Identify which cell holds the provided text, then report its (x, y) central coordinate. 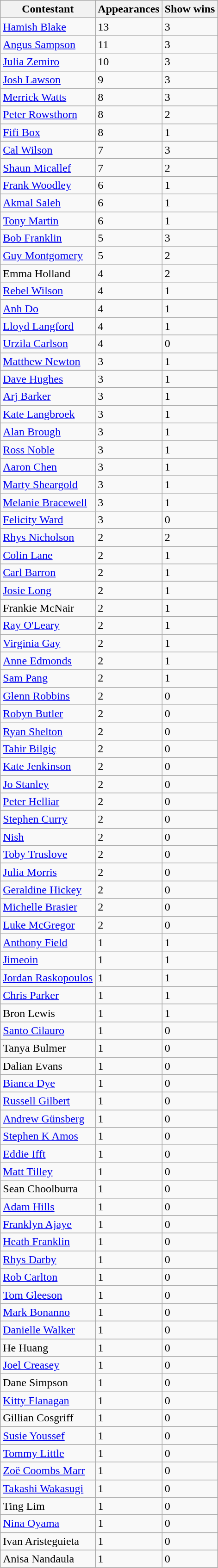
Hamish Blake (48, 27)
Santo Cilauro (48, 1030)
Zoë Coombs Marr (48, 1471)
Robyn Butler (48, 713)
Ting Lim (48, 1506)
Toby Truslove (48, 855)
Tony Martin (48, 221)
Rhys Darby (48, 1259)
Mark Bonanno (48, 1312)
Franklyn Ajaye (48, 1224)
Heath Franklin (48, 1242)
Appearances (129, 9)
Bob Franklin (48, 238)
13 (129, 27)
Cal Wilson (48, 150)
Anisa Nandaula (48, 1559)
10 (129, 62)
Matt Tilley (48, 1171)
Akmal Saleh (48, 203)
Peter Helliar (48, 802)
Tahir Bilgiç (48, 749)
Josie Long (48, 590)
Rhys Nicholson (48, 538)
Bianca Dye (48, 1084)
Dave Hughes (48, 379)
Chris Parker (48, 995)
Guy Montgomery (48, 256)
Susie Youssef (48, 1436)
9 (129, 80)
Arj Barker (48, 397)
Melanie Bracewell (48, 502)
Carl Barron (48, 573)
Nish (48, 837)
Tanya Bulmer (48, 1048)
Frank Woodley (48, 185)
Bron Lewis (48, 1013)
Colin Lane (48, 555)
Ray O'Leary (48, 626)
Danielle Walker (48, 1330)
Jo Stanley (48, 784)
Adam Hills (48, 1207)
Eddie Ifft (48, 1154)
Glenn Robbins (48, 696)
Frankie McNair (48, 608)
Merrick Watts (48, 97)
Stephen K Amos (48, 1136)
Luke McGregor (48, 925)
Kate Langbroek (48, 414)
Dalian Evans (48, 1066)
Urzila Carlson (48, 344)
Julia Zemiro (48, 62)
Russell Gilbert (48, 1101)
Show wins (190, 9)
Contestant (48, 9)
Anthony Field (48, 942)
Marty Sheargold (48, 484)
Ryan Shelton (48, 731)
Virginia Gay (48, 643)
Fifi Box (48, 132)
Julia Morris (48, 872)
Nina Oyama (48, 1524)
Aaron Chen (48, 467)
Stephen Curry (48, 819)
Tommy Little (48, 1453)
Matthew Newton (48, 361)
He Huang (48, 1348)
Ivan Aristeguieta (48, 1541)
Emma Holland (48, 273)
Rebel Wilson (48, 291)
Dane Simpson (48, 1383)
Ross Noble (48, 449)
Andrew Günsberg (48, 1119)
Jimeoin (48, 960)
11 (129, 44)
Takashi Wakasugi (48, 1488)
Rob Carlton (48, 1277)
Anne Edmonds (48, 661)
Felicity Ward (48, 520)
Sean Choolburra (48, 1189)
Anh Do (48, 309)
Shaun Micallef (48, 167)
Geraldine Hickey (48, 890)
Gillian Cosgriff (48, 1418)
Kitty Flanagan (48, 1401)
Alan Brough (48, 432)
Angus Sampson (48, 44)
Joel Creasey (48, 1365)
Peter Rowsthorn (48, 115)
Kate Jenkinson (48, 766)
Josh Lawson (48, 80)
Sam Pang (48, 678)
Tom Gleeson (48, 1295)
Jordan Raskopoulos (48, 978)
Lloyd Langford (48, 326)
Michelle Brasier (48, 907)
